Find where the given text appears and provide that cell's center as (x, y) coordinate. 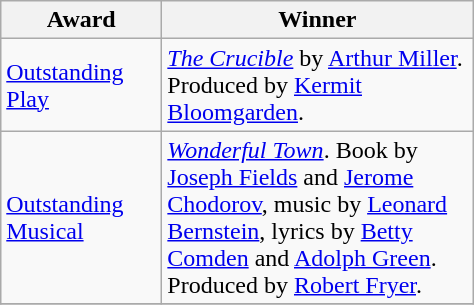
Outstanding Musical (82, 218)
Outstanding Play (82, 85)
The Crucible by Arthur Miller. Produced by Kermit Bloomgarden. (318, 85)
Winner (318, 20)
Award (82, 20)
